Scan for the cell matching the given text and deliver its (x, y) coordinate at center. 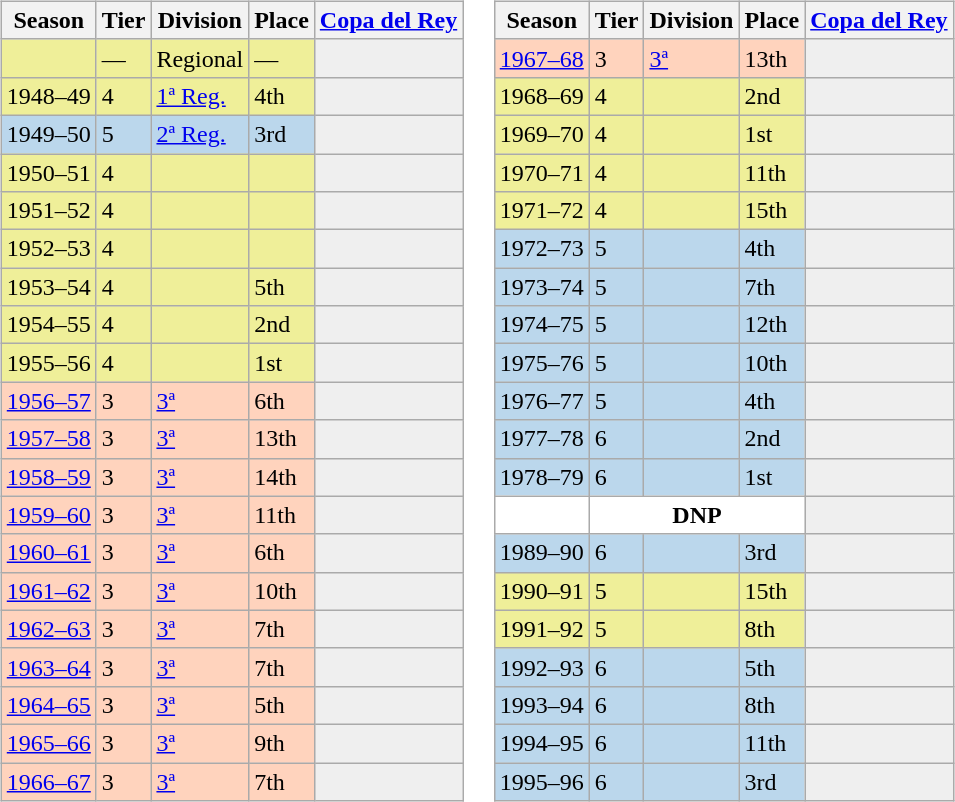
1972–73 (542, 249)
1961–62 (48, 591)
1993–94 (542, 705)
2ª Reg. (200, 134)
1954–55 (48, 325)
1978–79 (542, 477)
1994–95 (542, 743)
1960–61 (48, 553)
1974–75 (542, 325)
1967–68 (542, 58)
1949–50 (48, 134)
1951–52 (48, 211)
1977–78 (542, 439)
Regional (200, 58)
12th (772, 325)
1962–63 (48, 629)
1968–69 (542, 96)
1965–66 (48, 743)
1975–76 (542, 363)
1956–57 (48, 401)
1964–65 (48, 705)
9th (282, 743)
1970–71 (542, 173)
1971–72 (542, 211)
1963–64 (48, 667)
1976–77 (542, 401)
1952–53 (48, 249)
14th (282, 477)
1958–59 (48, 477)
1953–54 (48, 287)
1991–92 (542, 629)
1966–67 (48, 781)
1995–96 (542, 781)
1969–70 (542, 134)
DNP (696, 515)
1ª Reg. (200, 96)
1992–93 (542, 667)
1955–56 (48, 363)
1950–51 (48, 173)
1973–74 (542, 287)
1989–90 (542, 553)
1959–60 (48, 515)
1948–49 (48, 96)
1990–91 (542, 591)
1957–58 (48, 439)
